Identify which cell holds the provided text, then report its [X, Y] central coordinate. 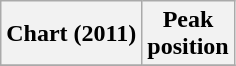
Chart (2011) [72, 34]
Peakposition [188, 34]
